Determine the (x, y) coordinate at the center of the cell enclosing the given text.  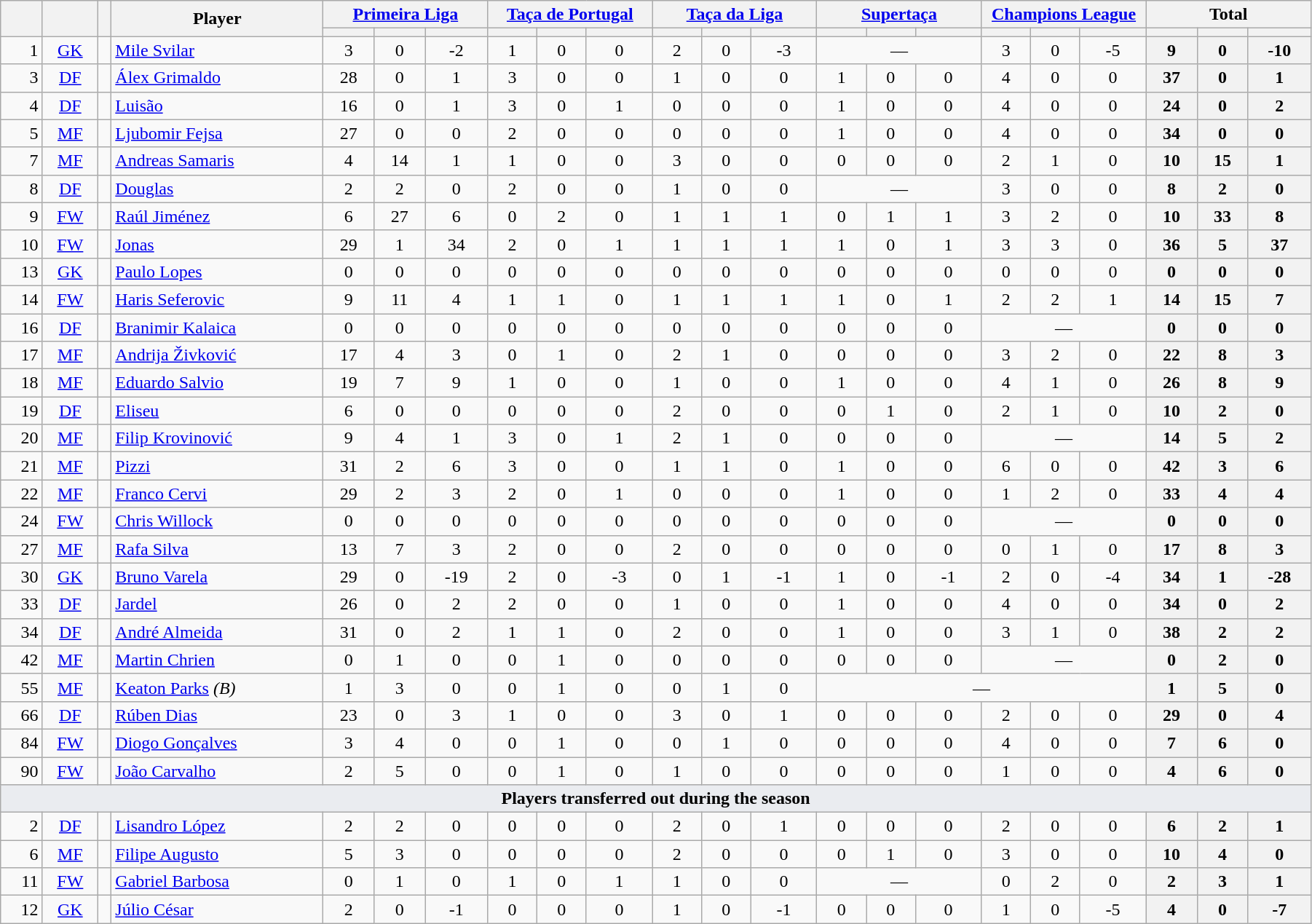
Taça de Portugal (570, 15)
Players transferred out during the season (656, 799)
Andreas Samaris (217, 161)
20 (22, 438)
Chris Willock (217, 521)
30 (22, 577)
Rúben Dias (217, 715)
Gabriel Barbosa (217, 882)
Mile Svilar (217, 50)
Franco Cervi (217, 494)
Supertaça (899, 15)
90 (22, 771)
Rafa Silva (217, 549)
Filip Krovinović (217, 438)
23 (349, 715)
Taça da Liga (735, 15)
-2 (457, 50)
Jonas (217, 244)
12 (22, 909)
Champions League (1064, 15)
18 (22, 383)
-19 (457, 577)
-7 (1279, 909)
Total (1228, 15)
Primeira Liga (406, 15)
38 (1171, 632)
Paulo Lopes (217, 272)
Ljubomir Fejsa (217, 133)
Douglas (217, 189)
Player (217, 19)
Raúl Jiménez (217, 216)
Bruno Varela (217, 577)
Eduardo Salvio (217, 383)
Andrija Živković (217, 355)
28 (349, 78)
Pizzi (217, 466)
55 (22, 687)
Lisandro López (217, 826)
-4 (1113, 577)
84 (22, 743)
Júlio César (217, 909)
-28 (1279, 577)
36 (1171, 244)
Jardel (217, 604)
Luisão (217, 106)
Keaton Parks (B) (217, 687)
Diogo Gonçalves (217, 743)
Álex Grimaldo (217, 78)
-10 (1279, 50)
21 (22, 466)
João Carvalho (217, 771)
Branimir Kalaica (217, 327)
Haris Seferovic (217, 299)
Filipe Augusto (217, 854)
André Almeida (217, 632)
Eliseu (217, 411)
Martin Chrien (217, 660)
66 (22, 715)
